From the cell containing the given text, extract its center point as [X, Y] coordinate. 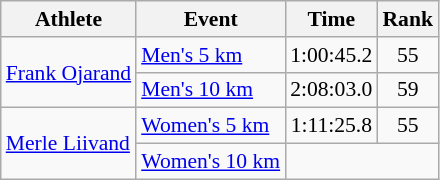
Merle Liivand [68, 144]
59 [408, 90]
1:11:25.8 [331, 126]
Frank Ojarand [68, 72]
2:08:03.0 [331, 90]
Men's 10 km [210, 90]
Women's 10 km [210, 162]
Athlete [68, 19]
Women's 5 km [210, 126]
Rank [408, 19]
Men's 5 km [210, 55]
1:00:45.2 [331, 55]
Event [210, 19]
Time [331, 19]
